Search for the cell housing the specified text and yield its [X, Y] center coordinate. 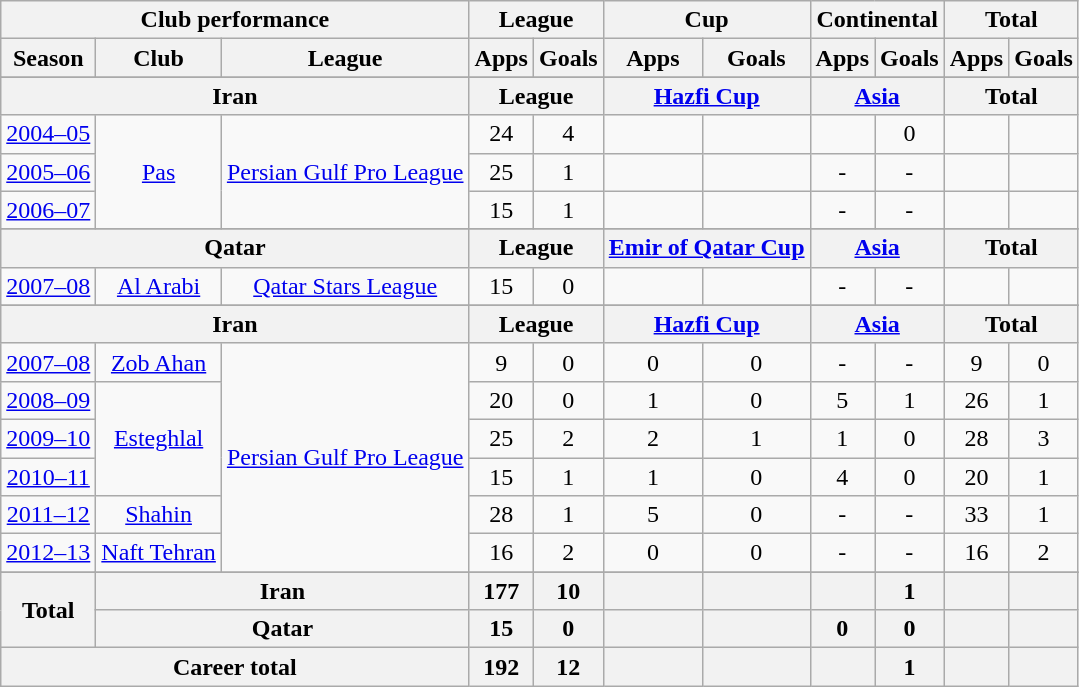
12 [568, 667]
Al Arabi [159, 286]
2008–09 [48, 400]
Season [48, 58]
26 [976, 400]
2004–05 [48, 134]
Zob Ahan [159, 362]
Club [159, 58]
2009–10 [48, 438]
192 [501, 667]
Emir of Qatar Cup [706, 248]
Career total [235, 667]
2010–11 [48, 477]
2005–06 [48, 172]
2006–07 [48, 210]
Qatar Stars League [345, 286]
Pas [159, 172]
33 [976, 515]
2012–13 [48, 553]
Continental [877, 20]
3 [1044, 438]
177 [501, 591]
10 [568, 591]
Naft Tehran [159, 553]
24 [501, 134]
2011–12 [48, 515]
Club performance [235, 20]
Shahin [159, 515]
Esteghlal [159, 438]
Cup [706, 20]
